Detect which cell encompasses the target text, then output its [x, y] center coordinate. 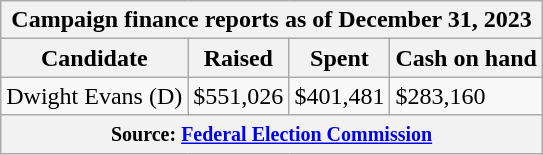
$283,160 [466, 96]
Raised [238, 58]
$551,026 [238, 96]
Cash on hand [466, 58]
Dwight Evans (D) [94, 96]
Source: Federal Election Commission [272, 134]
Candidate [94, 58]
Campaign finance reports as of December 31, 2023 [272, 20]
Spent [340, 58]
$401,481 [340, 96]
